Find where the given text appears and provide that cell's center as (X, Y) coordinate. 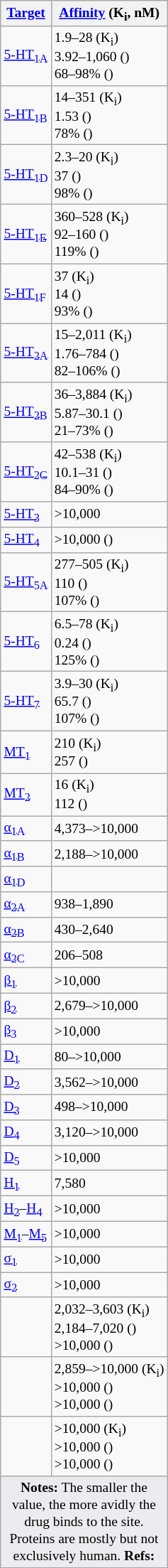
Affinity (Ki, nM) (109, 14)
D3 (26, 1107)
6.5–78 (Ki)0.24 ()125% () (109, 642)
938–1,890 (109, 905)
80–>10,000 (109, 1057)
5-HT3 (26, 515)
β1 (26, 981)
α2C (26, 955)
σ1 (26, 1260)
2,859–>10,000 (Ki)>10,000 ()>10,000 () (109, 1387)
277–505 (Ki)110 ()107% () (109, 582)
MT2 (26, 795)
4,373–>10,000 (109, 829)
α1D (26, 879)
430–2,640 (109, 930)
36–3,884 (Ki)5.87–30.1 ()21–73% () (109, 412)
D1 (26, 1057)
5-HT7 (26, 701)
16 (Ki) 112 () (109, 795)
MT1 (26, 752)
α1A (26, 829)
5-HT2A (26, 353)
7,580 (109, 1183)
15–2,011 (Ki)1.76–784 ()82–106% () (109, 353)
360–528 (Ki)92–160 ()119% () (109, 234)
42–538 (Ki)10.1–31 ()84–90% () (109, 472)
1.9–28 (Ki)3.92–1,060 ()68–98% () (109, 55)
3,120–>10,000 (109, 1133)
>10,000 (Ki)>10,000 ()>10,000 () (109, 1446)
206–508 (109, 955)
37 (Ki)14 ()93% () (109, 294)
σ2 (26, 1285)
D2 (26, 1082)
5-HT4 (26, 539)
D4 (26, 1133)
M1–M5 (26, 1234)
3,562–>10,000 (109, 1082)
5-HT1B (26, 115)
14–351 (Ki)1.53 ()78% () (109, 115)
5-HT6 (26, 642)
H1 (26, 1183)
498–>10,000 (109, 1107)
5-HT1F (26, 294)
α2A (26, 905)
5-HT1A (26, 55)
5-HT1D (26, 175)
Notes: The smaller the value, the more avidly the drug binds to the site. Proteins are mostly but not exclusively human. Refs: (84, 1521)
2,679–>10,000 (109, 1006)
2,032–3,603 (Ki)2,184–7,020 ()>10,000 () (109, 1327)
Target (26, 14)
210 (Ki)257 () (109, 752)
>10,000 () (109, 539)
H2–H4 (26, 1209)
5-HT2C (26, 472)
β3 (26, 1031)
α2B (26, 930)
5-HT1E (26, 234)
2.3–20 (Ki)37 ()98% () (109, 175)
5-HT2B (26, 412)
α1B (26, 854)
3.9–30 (Ki)65.7 ()107% () (109, 701)
5-HT5A (26, 582)
D5 (26, 1158)
2,188–>10,000 (109, 854)
β2 (26, 1006)
